Capture the cell that displays the provided text and extract its [x, y] central coordinate. 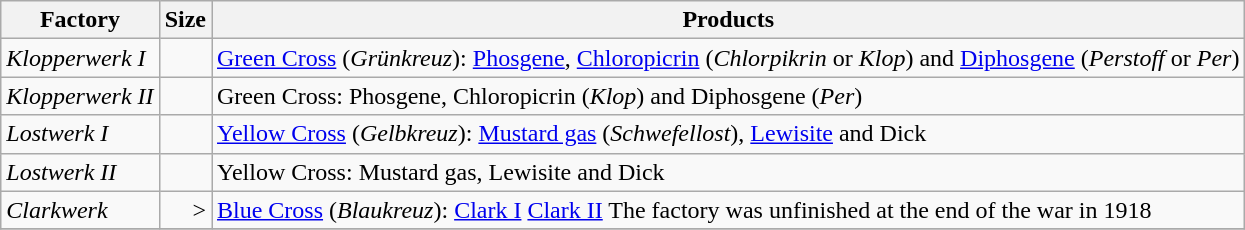
Yellow Cross: Mustard gas, Lewisite and Dick [728, 172]
Lostwerk I [80, 134]
> [185, 210]
Blue Cross (Blaukreuz): Clark I Clark II The factory was unfinished at the end of the war in 1918 [728, 210]
Clarkwerk [80, 210]
Green Cross (Grünkreuz): Phosgene, Chloropicrin (Chlorpikrin or Klop) and Diphosgene (Perstoff or Per) [728, 58]
Products [728, 20]
Klopperwerk II [80, 96]
Size [185, 20]
Lostwerk II [80, 172]
Green Cross: Phosgene, Chloropicrin (Klop) and Diphosgene (Per) [728, 96]
Klopperwerk I [80, 58]
Factory [80, 20]
Yellow Cross (Gelbkreuz): Mustard gas (Schwefellost), Lewisite and Dick [728, 134]
